From the cell containing the given text, extract its center point as (X, Y) coordinate. 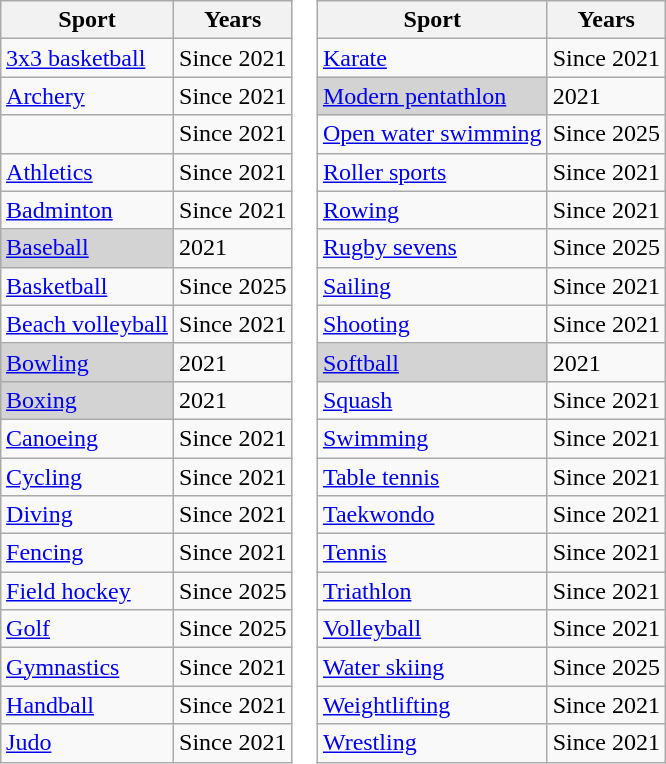
Roller sports (432, 172)
Modern pentathlon (432, 96)
Open water swimming (432, 134)
Rugby sevens (432, 248)
Table tennis (432, 477)
3x3 basketball (88, 58)
Field hockey (88, 591)
Taekwondo (432, 515)
Sailing (432, 286)
Basketball (88, 286)
Tennis (432, 553)
Boxing (88, 400)
Baseball (88, 248)
Softball (432, 362)
Wrestling (432, 743)
Shooting (432, 324)
Cycling (88, 477)
Judo (88, 743)
Squash (432, 400)
Volleyball (432, 629)
Bowling (88, 362)
Badminton (88, 210)
Archery (88, 96)
Diving (88, 515)
Triathlon (432, 591)
Fencing (88, 553)
Karate (432, 58)
Swimming (432, 438)
Gymnastics (88, 667)
Weightlifting (432, 705)
Athletics (88, 172)
Rowing (432, 210)
Beach volleyball (88, 324)
Golf (88, 629)
Water skiing (432, 667)
Handball (88, 705)
Canoeing (88, 438)
